Determine the [X, Y] coordinate at the center of the cell enclosing the given text.  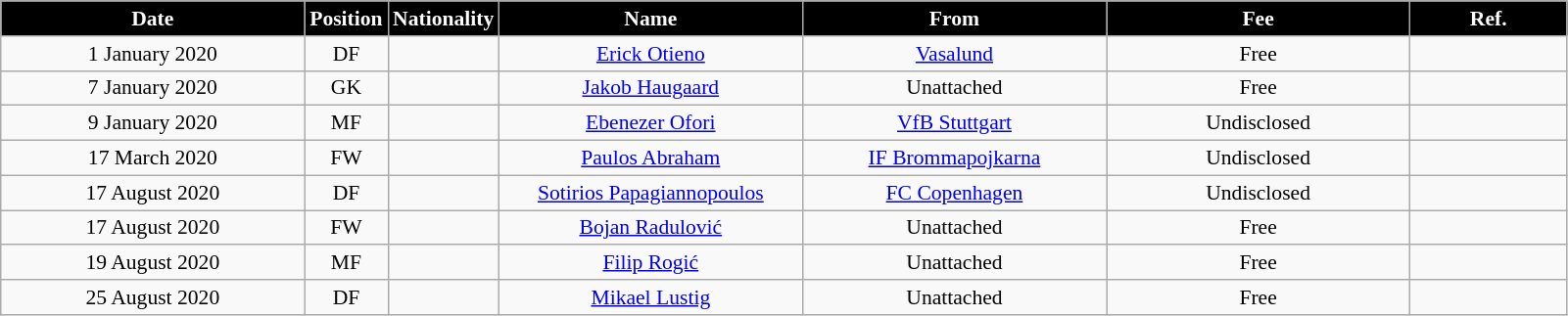
Position [347, 19]
Vasalund [954, 54]
9 January 2020 [153, 123]
Ref. [1489, 19]
Bojan Radulović [650, 228]
Fee [1259, 19]
Ebenezer Ofori [650, 123]
Jakob Haugaard [650, 88]
Erick Otieno [650, 54]
VfB Stuttgart [954, 123]
Nationality [443, 19]
Name [650, 19]
Paulos Abraham [650, 158]
IF Brommapojkarna [954, 158]
FC Copenhagen [954, 193]
Sotirios Papagiannopoulos [650, 193]
GK [347, 88]
From [954, 19]
Mikael Lustig [650, 297]
Date [153, 19]
19 August 2020 [153, 263]
1 January 2020 [153, 54]
7 January 2020 [153, 88]
17 March 2020 [153, 158]
25 August 2020 [153, 297]
Filip Rogić [650, 263]
